For the text-containing cell, return its midpoint in [x, y] coordinate format. 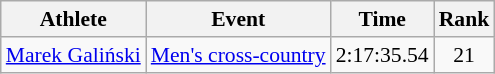
Time [382, 19]
Men's cross-country [238, 55]
Rank [464, 19]
21 [464, 55]
Athlete [74, 19]
Marek Galiński [74, 55]
2:17:35.54 [382, 55]
Event [238, 19]
